Determine the [x, y] coordinate at the center of the cell enclosing the given text.  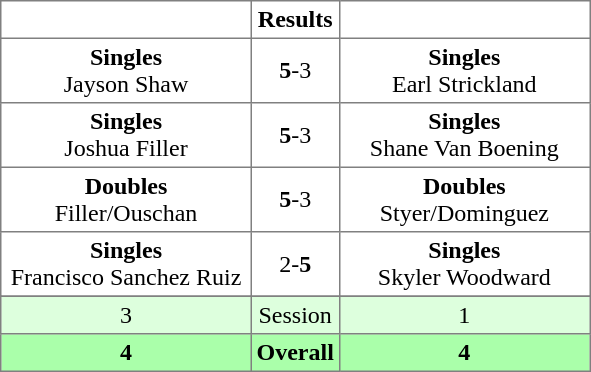
DoublesStyer/Dominguez [464, 199]
SinglesShane Van Boening [464, 135]
DoublesFiller/Ouschan [126, 199]
1 [464, 315]
SinglesEarl Strickland [464, 70]
SinglesSkyler Woodward [464, 264]
SinglesJayson Shaw [126, 70]
Overall [295, 353]
SinglesFrancisco Sanchez Ruiz [126, 264]
Results [295, 20]
2-5 [295, 264]
3 [126, 315]
SinglesJoshua Filler [126, 135]
Session [295, 315]
